Capture the cell that displays the provided text and extract its (X, Y) central coordinate. 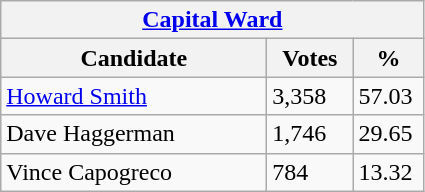
13.32 (388, 172)
Howard Smith (134, 96)
29.65 (388, 134)
57.03 (388, 96)
Candidate (134, 58)
% (388, 58)
1,746 (310, 134)
Dave Haggerman (134, 134)
Capital Ward (212, 20)
Votes (310, 58)
3,358 (310, 96)
Vince Capogreco (134, 172)
784 (310, 172)
